Determine the [x, y] coordinate at the center of the cell enclosing the given text.  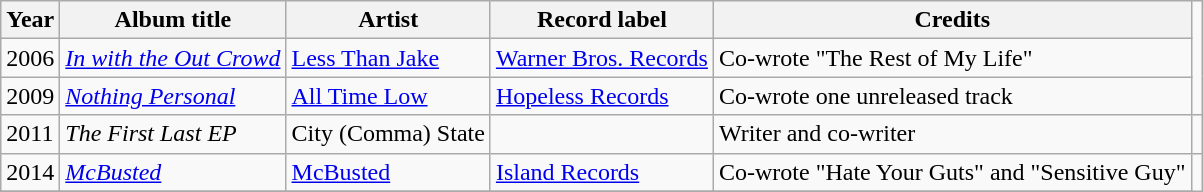
Year [30, 20]
Nothing Personal [173, 96]
City (Comma) State [388, 134]
Artist [388, 20]
Warner Bros. Records [602, 58]
Co-wrote one unreleased track [952, 96]
2006 [30, 58]
Album title [173, 20]
Credits [952, 20]
2011 [30, 134]
2014 [30, 172]
All Time Low [388, 96]
Co-wrote "The Rest of My Life" [952, 58]
Record label [602, 20]
2009 [30, 96]
In with the Out Crowd [173, 58]
Hopeless Records [602, 96]
Co-wrote "Hate Your Guts" and "Sensitive Guy" [952, 172]
The First Last EP [173, 134]
Writer and co-writer [952, 134]
Island Records [602, 172]
Less Than Jake [388, 58]
